From the cell containing the given text, extract its center point as (X, Y) coordinate. 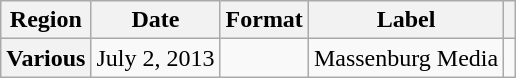
Massenburg Media (406, 58)
Date (156, 20)
Various (46, 58)
Format (264, 20)
Region (46, 20)
Label (406, 20)
July 2, 2013 (156, 58)
